Capture the cell that displays the provided text and extract its (x, y) central coordinate. 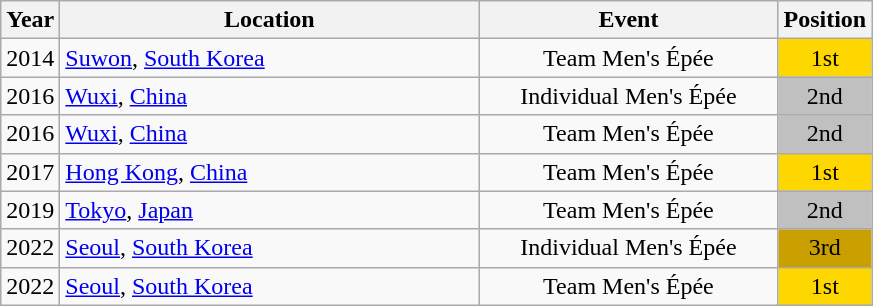
2017 (30, 172)
Location (270, 20)
2014 (30, 58)
Year (30, 20)
Hong Kong, China (270, 172)
Suwon, South Korea (270, 58)
3rd (825, 248)
Event (628, 20)
Tokyo, Japan (270, 210)
2019 (30, 210)
Position (825, 20)
